Provide the [x, y] coordinate of the cell's center where the given text is located.  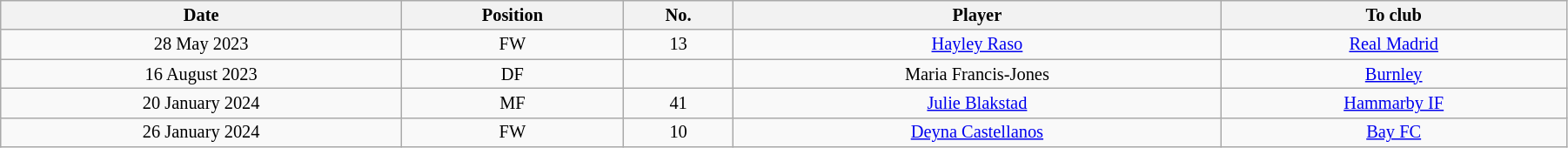
No. [679, 15]
20 January 2024 [202, 103]
Deyna Castellanos [977, 132]
Position [512, 15]
13 [679, 44]
Real Madrid [1394, 44]
28 May 2023 [202, 44]
Maria Francis-Jones [977, 74]
10 [679, 132]
Player [977, 15]
16 August 2023 [202, 74]
To club [1394, 15]
Julie Blakstad [977, 103]
26 January 2024 [202, 132]
Burnley [1394, 74]
Date [202, 15]
Hayley Raso [977, 44]
MF [512, 103]
DF [512, 74]
Hammarby IF [1394, 103]
Bay FC [1394, 132]
41 [679, 103]
